From the cell containing the given text, extract its center point as (X, Y) coordinate. 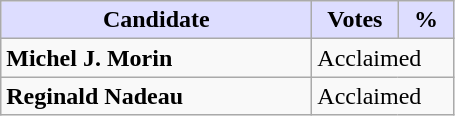
% (426, 20)
Votes (355, 20)
Reginald Nadeau (156, 96)
Candidate (156, 20)
Michel J. Morin (156, 58)
